Pinpoint the cell where the given text exists, returning its [x, y] midpoint coordinate. 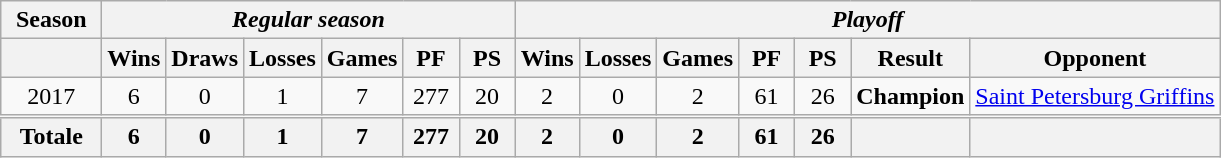
Playoff [868, 20]
Season [52, 20]
Opponent [1095, 58]
Saint Petersburg Griffins [1095, 97]
Totale [52, 136]
Regular season [308, 20]
Result [910, 58]
2017 [52, 97]
Champion [910, 97]
Draws [205, 58]
